Pinpoint the cell where the given text exists, returning its (X, Y) midpoint coordinate. 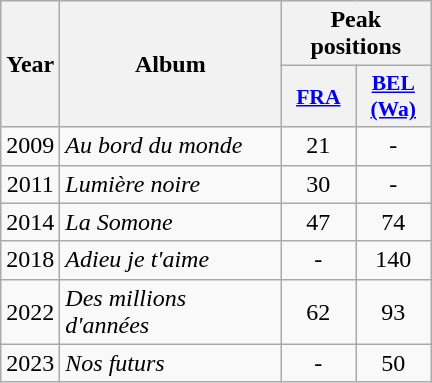
BEL (Wa) (394, 96)
30 (318, 184)
Peak positions (356, 34)
Year (30, 64)
2014 (30, 222)
Des millions d'années (170, 312)
2018 (30, 260)
Nos futurs (170, 363)
2011 (30, 184)
2022 (30, 312)
FRA (318, 96)
Adieu je t'aime (170, 260)
50 (394, 363)
Au bord du monde (170, 146)
La Somone (170, 222)
21 (318, 146)
47 (318, 222)
Album (170, 64)
140 (394, 260)
Lumière noire (170, 184)
74 (394, 222)
93 (394, 312)
2009 (30, 146)
2023 (30, 363)
62 (318, 312)
